Detect which cell encompasses the target text, then output its [X, Y] center coordinate. 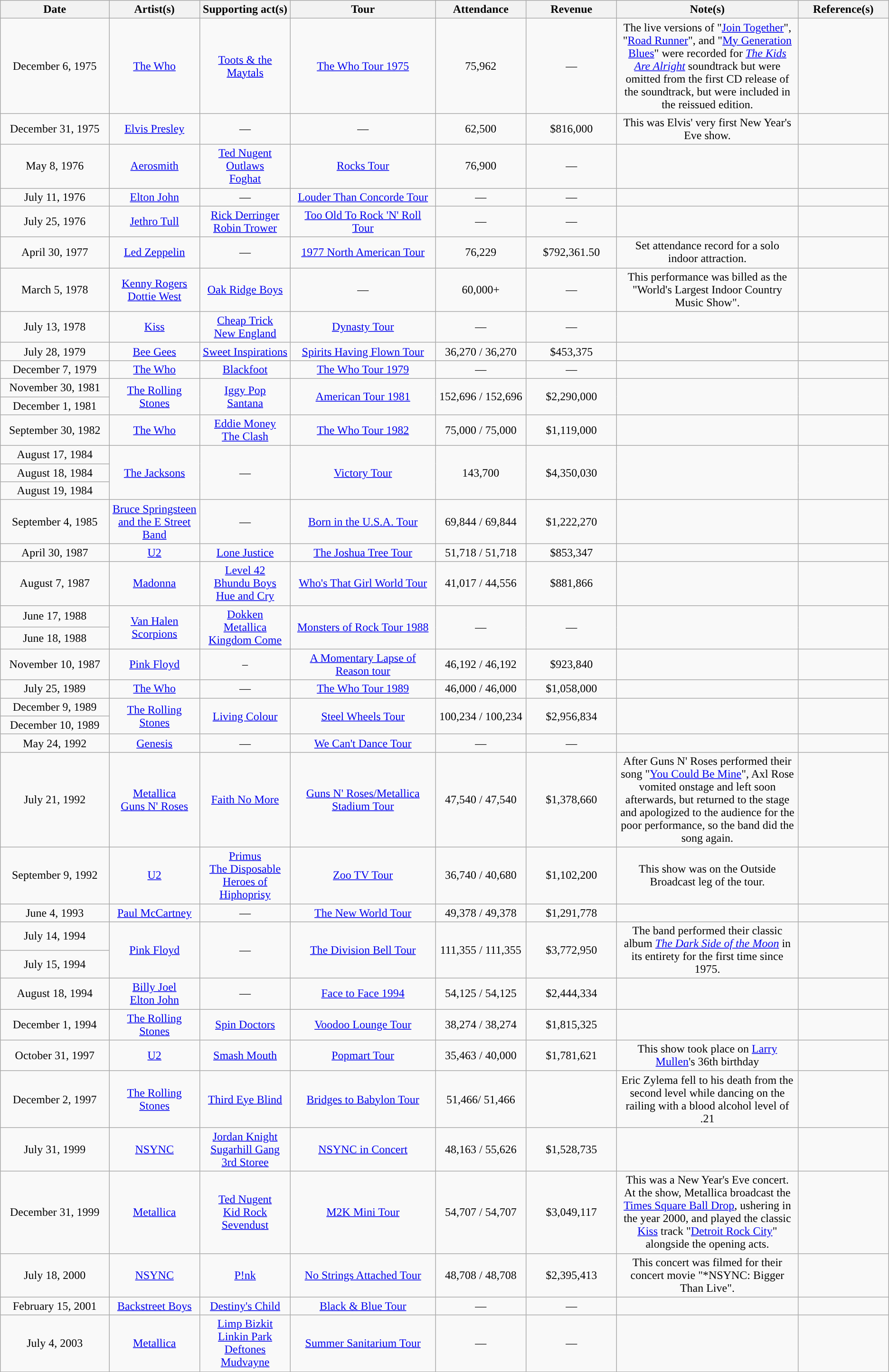
Popmart Tour [363, 1056]
July 31, 1999 [55, 1149]
We Can't Dance Tour [363, 743]
100,234 / 100,234 [481, 716]
The Jacksons [155, 473]
Level 42Bhundu BoysHue and Cry [245, 583]
August 7, 1987 [55, 583]
This performance was billed as the "World's Largest Indoor Country Music Show". [708, 290]
$453,375 [572, 351]
July 4, 2003 [55, 1344]
Lone Justice [245, 553]
Faith No More [245, 799]
152,696 / 152,696 [481, 396]
August 18, 1994 [55, 994]
September 30, 1982 [55, 430]
Elton John [155, 197]
The band performed their classic album The Dark Side of the Moon in its entirety for the first time since 1975. [708, 950]
1977 North American Tour [363, 253]
June 17, 1988 [55, 616]
$4,350,030 [572, 473]
Date [55, 9]
Toots & the Maytals [245, 66]
38,274 / 38,274 [481, 1024]
March 5, 1978 [55, 290]
$1,528,735 [572, 1149]
June 4, 1993 [55, 913]
62,500 [481, 129]
July 25, 1989 [55, 689]
$816,000 [572, 129]
Cheap TrickNew England [245, 327]
December 31, 1999 [55, 1212]
Artist(s) [155, 9]
Ted NugentOutlawsFoghat [245, 166]
Reference(s) [843, 9]
July 28, 1979 [55, 351]
$853,347 [572, 553]
$3,049,117 [572, 1212]
Genesis [155, 743]
Voodoo Lounge Tour [363, 1024]
Destiny's Child [245, 1306]
$1,781,621 [572, 1056]
August 18, 1984 [55, 473]
Third Eye Blind [245, 1099]
M2K Mini Tour [363, 1212]
$1,119,000 [572, 430]
$1,058,000 [572, 689]
P!nk [245, 1275]
The Who Tour 1989 [363, 689]
June 18, 1988 [55, 638]
This show was on the Outside Broadcast leg of the tour. [708, 875]
36,740 / 40,680 [481, 875]
Backstreet Boys [155, 1306]
MetallicaGuns N' Roses [155, 799]
The Joshua Tree Tour [363, 553]
Kenny RogersDottie West [155, 290]
May 8, 1976 [55, 166]
$923,840 [572, 665]
August 17, 1984 [55, 455]
60,000+ [481, 290]
Attendance [481, 9]
The Division Bell Tour [363, 950]
$2,444,334 [572, 994]
Bruce Springsteen and the E Street Band [155, 522]
$1,291,778 [572, 913]
No Strings Attached Tour [363, 1275]
Louder Than Concorde Tour [363, 197]
December 1, 1994 [55, 1024]
Supporting act(s) [245, 9]
76,229 [481, 253]
Aerosmith [155, 166]
August 19, 1984 [55, 491]
This concert was filmed for their concert movie "*NSYNC: Bigger Than Live". [708, 1275]
49,378 / 49,378 [481, 913]
October 31, 1997 [55, 1056]
Kiss [155, 327]
This show took place on Larry Mullen's 36th birthday [708, 1056]
July 15, 1994 [55, 964]
Guns N' Roses/Metallica Stadium Tour [363, 799]
Living Colour [245, 716]
Iggy PopSantana [245, 396]
Spin Doctors [245, 1024]
48,163 / 55,626 [481, 1149]
NSYNC in Concert [363, 1149]
$792,361.50 [572, 253]
May 24, 1992 [55, 743]
July 18, 2000 [55, 1275]
54,125 / 54,125 [481, 994]
46,000 / 46,000 [481, 689]
$3,772,950 [572, 950]
76,900 [481, 166]
Blackfoot [245, 369]
Note(s) [708, 9]
Smash Mouth [245, 1056]
July 21, 1992 [55, 799]
Bridges to Babylon Tour [363, 1099]
Zoo TV Tour [363, 875]
July 11, 1976 [55, 197]
Monsters of Rock Tour 1988 [363, 627]
143,700 [481, 473]
75,000 / 75,000 [481, 430]
The Who Tour 1979 [363, 369]
111,355 / 111,355 [481, 950]
$2,290,000 [572, 396]
75,962 [481, 66]
Rocks Tour [363, 166]
Sweet Inspirations [245, 351]
The New World Tour [363, 913]
Revenue [572, 9]
Dynasty Tour [363, 327]
Primus The Disposable Heroes of Hiphoprisy [245, 875]
69,844 / 69,844 [481, 522]
Spirits Having Flown Tour [363, 351]
$1,815,325 [572, 1024]
December 1, 1981 [55, 406]
The Who Tour 1975 [363, 66]
$1,222,270 [572, 522]
Eddie MoneyThe Clash [245, 430]
Steel Wheels Tour [363, 716]
December 7, 1979 [55, 369]
35,463 / 40,000 [481, 1056]
$881,866 [572, 583]
July 14, 1994 [55, 936]
Elvis Presley [155, 129]
Paul McCartney [155, 913]
December 9, 1989 [55, 707]
Victory Tour [363, 473]
December 6, 1975 [55, 66]
This was Elvis' very first New Year's Eve show. [708, 129]
Face to Face 1994 [363, 994]
Billy JoelElton John [155, 994]
Limp BizkitLinkin ParkDeftonesMudvayne [245, 1344]
Born in the U.S.A. Tour [363, 522]
Tour [363, 9]
51,718 / 51,718 [481, 553]
A Momentary Lapse of Reason tour [363, 665]
The Who Tour 1982 [363, 430]
Van HalenScorpions [155, 627]
Summer Sanitarium Tour [363, 1344]
American Tour 1981 [363, 396]
Jethro Tull [155, 221]
54,707 / 54,707 [481, 1212]
$2,395,413 [572, 1275]
November 10, 1987 [55, 665]
Led Zeppelin [155, 253]
July 25, 1976 [55, 221]
Oak Ridge Boys [245, 290]
Too Old To Rock 'N' Roll Tour [363, 221]
DokkenMetallicaKingdom Come [245, 627]
46,192 / 46,192 [481, 665]
September 4, 1985 [55, 522]
December 31, 1975 [55, 129]
47,540 / 47,540 [481, 799]
December 2, 1997 [55, 1099]
Eric Zylema fell to his death from the second level while dancing on the railing with a blood alcohol level of .21 [708, 1099]
$1,378,660 [572, 799]
Set attendance record for a solo indoor attraction. [708, 253]
November 30, 1981 [55, 387]
September 9, 1992 [55, 875]
Ted NugentKid RockSevendust [245, 1212]
48,708 / 48,708 [481, 1275]
April 30, 1977 [55, 253]
February 15, 2001 [55, 1306]
Bee Gees [155, 351]
Jordan KnightSugarhill Gang3rd Storee [245, 1149]
51,466/ 51,466 [481, 1099]
Black & Blue Tour [363, 1306]
– [245, 665]
July 13, 1978 [55, 327]
December 10, 1989 [55, 725]
Who's That Girl World Tour [363, 583]
Rick DerringerRobin Trower [245, 221]
$1,102,200 [572, 875]
36,270 / 36,270 [481, 351]
$2,956,834 [572, 716]
41,017 / 44,556 [481, 583]
April 30, 1987 [55, 553]
Madonna [155, 583]
